Search for the cell housing the specified text and yield its (x, y) center coordinate. 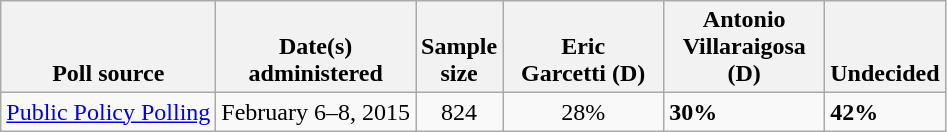
Poll source (108, 47)
AntonioVillaraigosa (D) (744, 47)
Date(s)administered (316, 47)
30% (744, 112)
Undecided (885, 47)
824 (460, 112)
EricGarcetti (D) (584, 47)
Samplesize (460, 47)
28% (584, 112)
42% (885, 112)
Public Policy Polling (108, 112)
February 6–8, 2015 (316, 112)
